Detect which cell encompasses the target text, then output its (x, y) center coordinate. 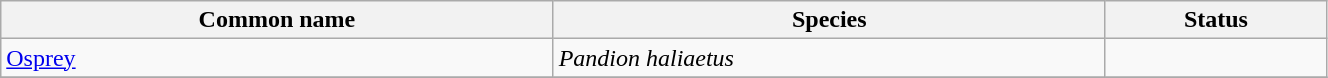
Osprey (277, 58)
Status (1216, 20)
Pandion haliaetus (829, 58)
Species (829, 20)
Common name (277, 20)
